Scan for the cell matching the given text and deliver its [X, Y] coordinate at center. 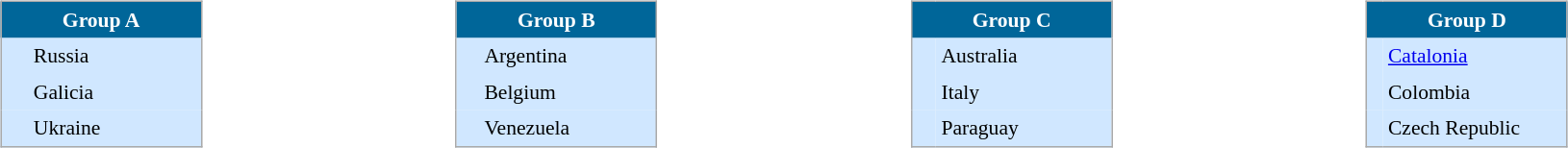
Colombia [1475, 92]
Belgium [568, 92]
Australia [1024, 57]
Argentina [568, 57]
Ukraine [115, 128]
Group C [1011, 19]
Italy [1024, 92]
Group B [556, 19]
Czech Republic [1475, 128]
Russia [115, 57]
Paraguay [1024, 128]
Venezuela [568, 128]
Group D [1467, 19]
Group A [101, 19]
Galicia [115, 92]
Catalonia [1475, 57]
